Return the [x, y] coordinate for the center point of the cell that contains the specified text.  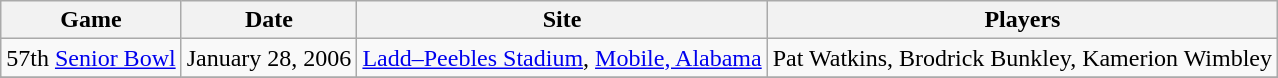
Site [562, 20]
57th Senior Bowl [91, 58]
Game [91, 20]
Ladd–Peebles Stadium, Mobile, Alabama [562, 58]
Date [269, 20]
Players [1022, 20]
January 28, 2006 [269, 58]
Pat Watkins, Brodrick Bunkley, Kamerion Wimbley [1022, 58]
